Provide the [X, Y] coordinate of the cell's center where the given text is located.  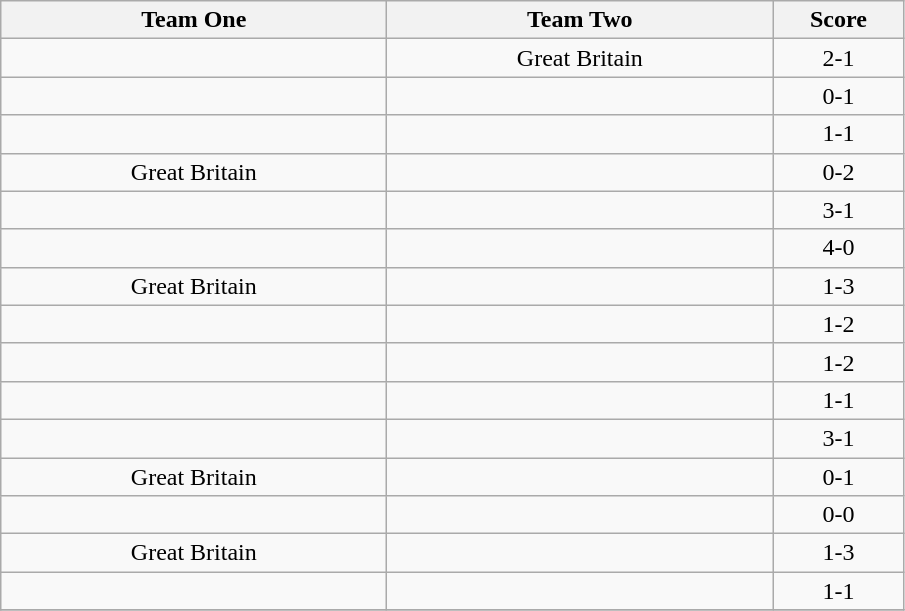
0-2 [838, 172]
0-0 [838, 515]
4-0 [838, 248]
Score [838, 20]
Team One [194, 20]
2-1 [838, 58]
Team Two [580, 20]
